Return [x, y] of the center of cell containing provided text 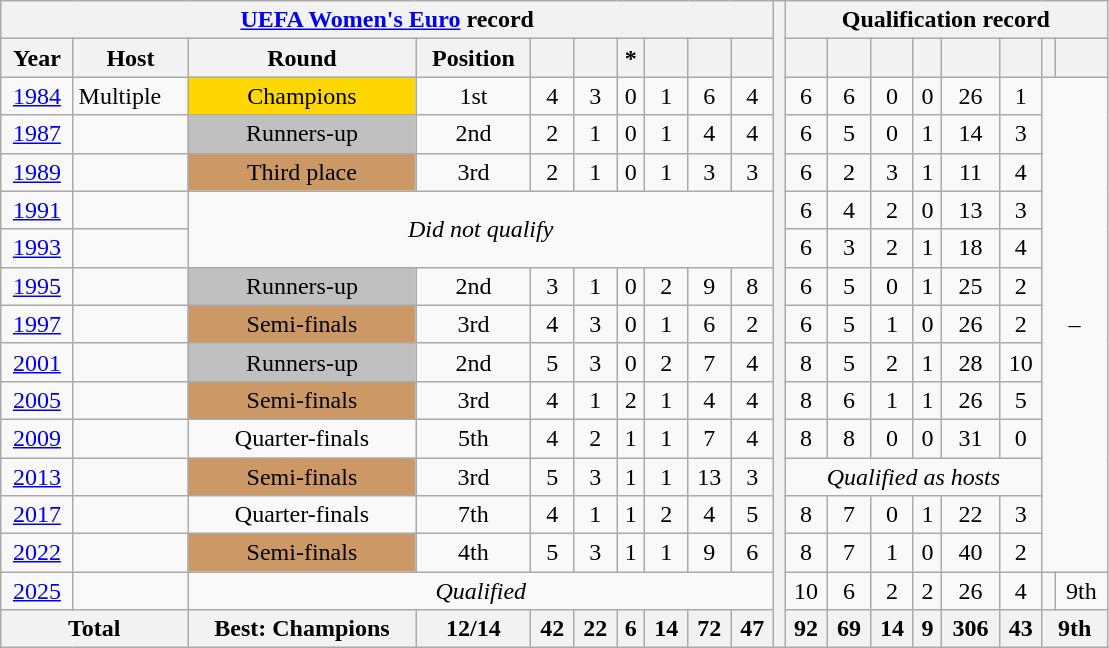
42 [552, 629]
7th [474, 515]
Qualification record [946, 20]
12/14 [474, 629]
72 [710, 629]
2025 [37, 591]
1997 [37, 324]
69 [850, 629]
1993 [37, 248]
Multiple [130, 96]
18 [971, 248]
– [1074, 324]
1989 [37, 172]
Round [302, 58]
4th [474, 553]
2022 [37, 553]
1991 [37, 210]
1995 [37, 286]
Year [37, 58]
28 [971, 362]
1987 [37, 134]
92 [806, 629]
2017 [37, 515]
1984 [37, 96]
Did not qualify [481, 229]
Qualified as hosts [914, 477]
43 [1020, 629]
UEFA Women's Euro record [388, 20]
2001 [37, 362]
Champions [302, 96]
Best: Champions [302, 629]
47 [752, 629]
Position [474, 58]
1st [474, 96]
Third place [302, 172]
Qualified [481, 591]
2013 [37, 477]
25 [971, 286]
31 [971, 438]
2005 [37, 400]
Total [94, 629]
11 [971, 172]
Host [130, 58]
2009 [37, 438]
5th [474, 438]
40 [971, 553]
306 [971, 629]
* [631, 58]
